For the text-containing cell, return its midpoint in (x, y) coordinate format. 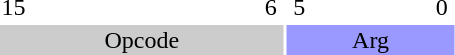
Opcode (142, 40)
Arg (370, 40)
